Determine the (x, y) coordinate at the center of the cell enclosing the given text.  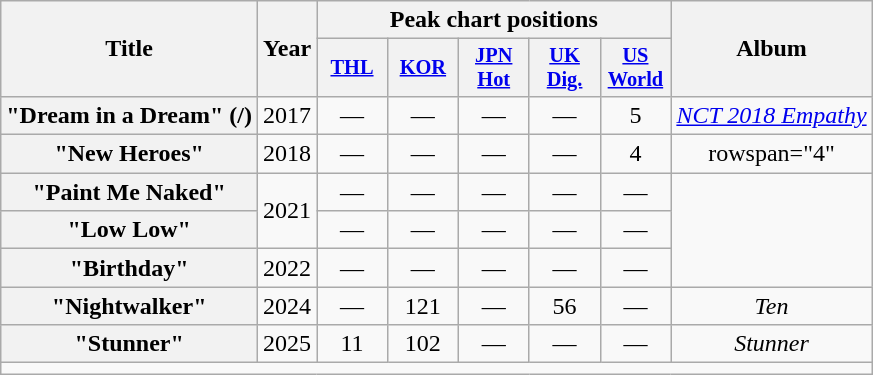
2025 (288, 344)
"Dream in a Dream" (/) (130, 115)
"Nightwalker" (130, 306)
"Paint Me Naked" (130, 192)
102 (422, 344)
NCT 2018 Empathy (772, 115)
Title (130, 49)
Ten (772, 306)
UK Dig. (564, 68)
USWorld (636, 68)
56 (564, 306)
11 (352, 344)
2018 (288, 154)
2024 (288, 306)
Year (288, 49)
"Low Low" (130, 230)
rowspan="4" (772, 154)
Stunner (772, 344)
2017 (288, 115)
"New Heroes" (130, 154)
5 (636, 115)
2022 (288, 268)
"Stunner" (130, 344)
Album (772, 49)
"Birthday" (130, 268)
THL (352, 68)
JPNHot (494, 68)
2021 (288, 211)
4 (636, 154)
KOR (422, 68)
Peak chart positions (494, 20)
121 (422, 306)
